Output the (X, Y) coordinate of the center of the cell containing the given text.  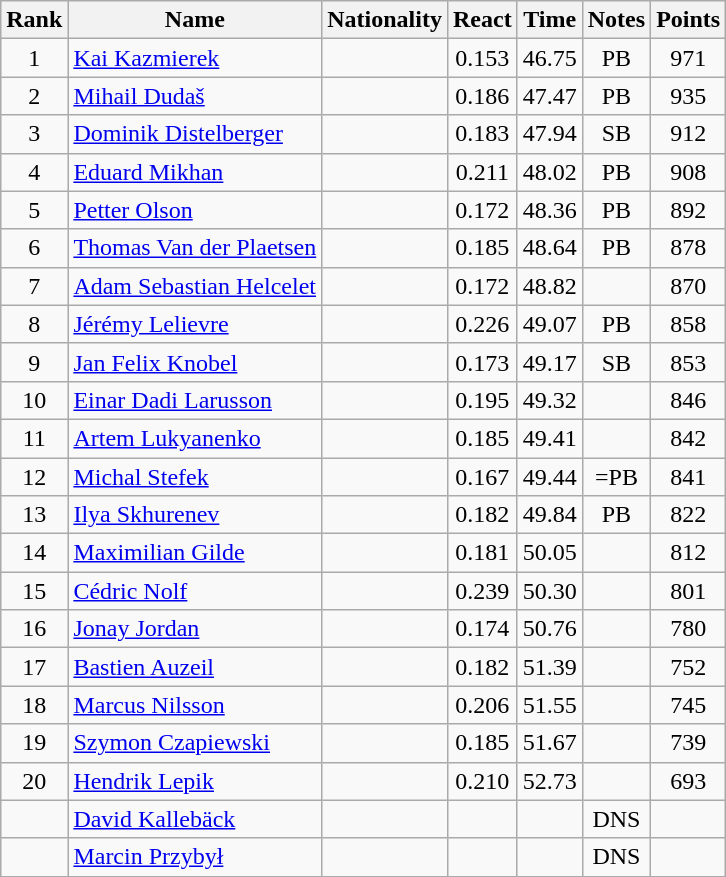
Jérémy Lelievre (195, 324)
48.64 (550, 248)
52.73 (550, 781)
49.32 (550, 400)
Michal Stefek (195, 477)
0.210 (482, 781)
Marcin Przybył (195, 857)
47.47 (550, 96)
Maximilian Gilde (195, 553)
812 (688, 553)
0.153 (482, 58)
3 (34, 134)
822 (688, 515)
Jonay Jordan (195, 629)
1 (34, 58)
870 (688, 286)
0.181 (482, 553)
49.44 (550, 477)
745 (688, 705)
Kai Kazmierek (195, 58)
10 (34, 400)
15 (34, 591)
16 (34, 629)
4 (34, 172)
Points (688, 20)
842 (688, 438)
Dominik Distelberger (195, 134)
739 (688, 743)
0.226 (482, 324)
47.94 (550, 134)
Marcus Nilsson (195, 705)
Einar Dadi Larusson (195, 400)
Jan Felix Knobel (195, 362)
878 (688, 248)
49.84 (550, 515)
48.82 (550, 286)
Thomas Van der Plaetsen (195, 248)
7 (34, 286)
2 (34, 96)
Cédric Nolf (195, 591)
48.36 (550, 210)
853 (688, 362)
David Kallebäck (195, 819)
51.67 (550, 743)
752 (688, 667)
Ilya Skhurenev (195, 515)
0.239 (482, 591)
Rank (34, 20)
49.17 (550, 362)
Szymon Czapiewski (195, 743)
8 (34, 324)
Hendrik Lepik (195, 781)
801 (688, 591)
Artem Lukyanenko (195, 438)
17 (34, 667)
51.55 (550, 705)
Adam Sebastian Helcelet (195, 286)
19 (34, 743)
912 (688, 134)
0.206 (482, 705)
51.39 (550, 667)
0.195 (482, 400)
Mihail Dudaš (195, 96)
49.41 (550, 438)
Time (550, 20)
14 (34, 553)
5 (34, 210)
780 (688, 629)
693 (688, 781)
0.174 (482, 629)
18 (34, 705)
49.07 (550, 324)
858 (688, 324)
Notes (616, 20)
0.167 (482, 477)
908 (688, 172)
13 (34, 515)
50.30 (550, 591)
12 (34, 477)
50.05 (550, 553)
9 (34, 362)
971 (688, 58)
React (482, 20)
0.186 (482, 96)
46.75 (550, 58)
841 (688, 477)
Bastien Auzeil (195, 667)
0.183 (482, 134)
892 (688, 210)
935 (688, 96)
0.211 (482, 172)
=PB (616, 477)
50.76 (550, 629)
Nationality (385, 20)
6 (34, 248)
11 (34, 438)
48.02 (550, 172)
Name (195, 20)
Petter Olson (195, 210)
0.173 (482, 362)
846 (688, 400)
Eduard Mikhan (195, 172)
20 (34, 781)
